Scan for the cell matching the given text and deliver its (x, y) coordinate at center. 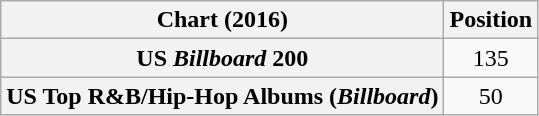
Position (491, 20)
135 (491, 58)
US Top R&B/Hip-Hop Albums (Billboard) (222, 96)
Chart (2016) (222, 20)
50 (491, 96)
US Billboard 200 (222, 58)
